Identify which cell holds the provided text, then report its [X, Y] central coordinate. 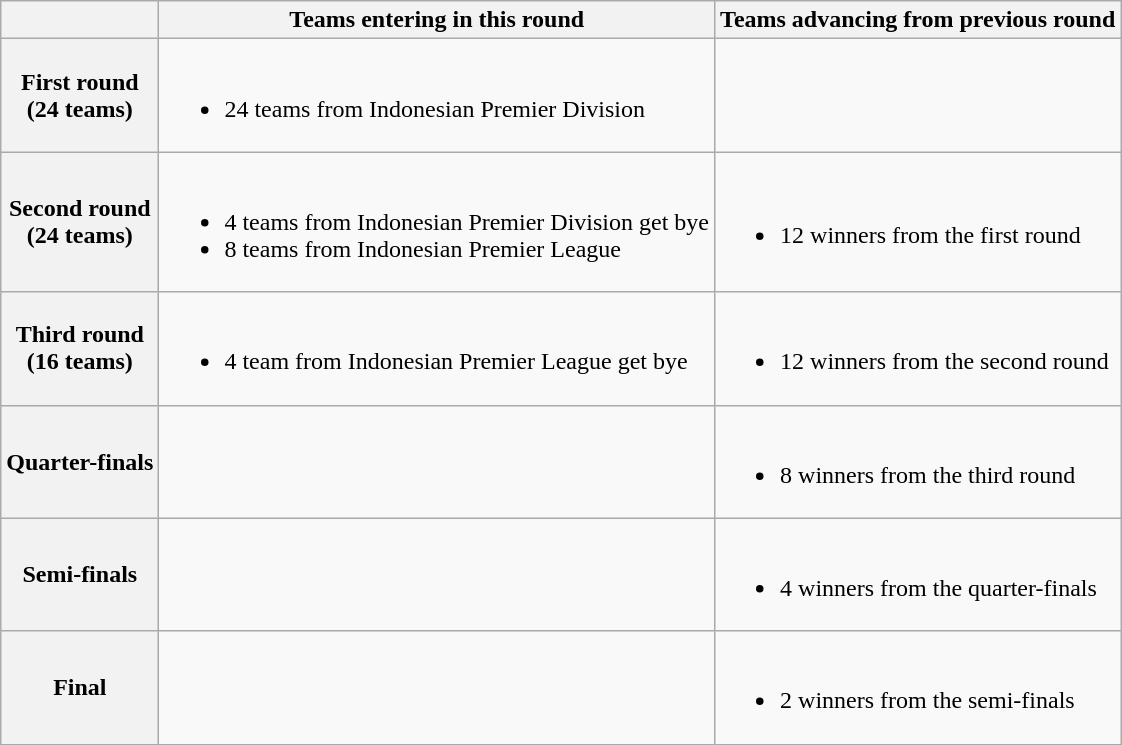
12 winners from the first round [918, 222]
Final [80, 688]
8 winners from the third round [918, 462]
4 teams from Indonesian Premier Division get bye8 teams from Indonesian Premier League [437, 222]
First round (24 teams) [80, 96]
4 team from Indonesian Premier League get bye [437, 348]
Third round (16 teams) [80, 348]
24 teams from Indonesian Premier Division [437, 96]
4 winners from the quarter-finals [918, 574]
12 winners from the second round [918, 348]
Quarter-finals [80, 462]
Teams advancing from previous round [918, 20]
Teams entering in this round [437, 20]
Second round (24 teams) [80, 222]
2 winners from the semi-finals [918, 688]
Semi-finals [80, 574]
